From the cell containing the given text, extract its center point as (x, y) coordinate. 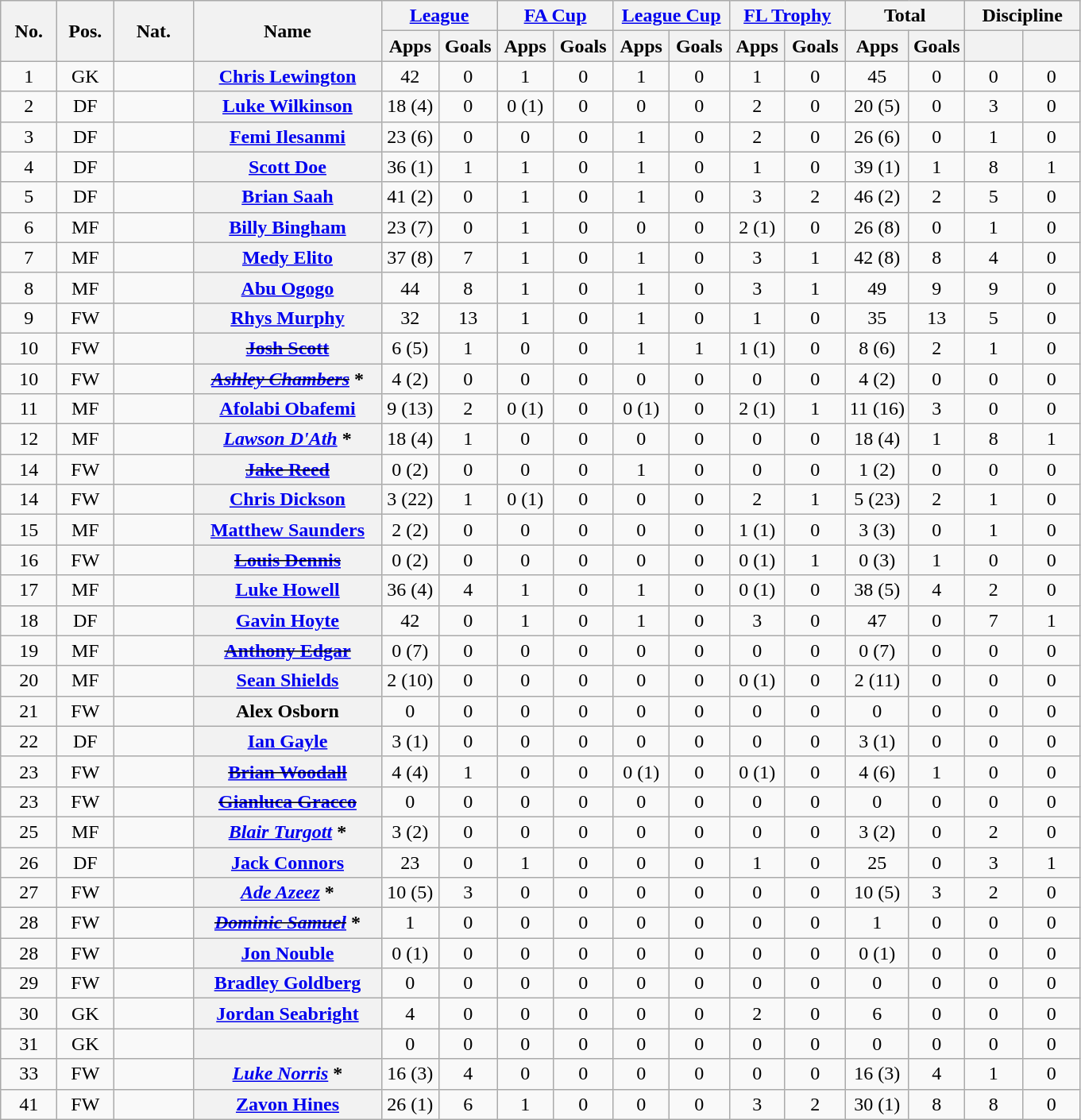
Louis Dennis (288, 560)
32 (410, 318)
26 (8) (877, 227)
4 (4) (410, 771)
30 (1) (877, 1104)
FA Cup (555, 16)
5 (23) (877, 500)
Brian Woodall (288, 771)
26 (1) (410, 1104)
Rhys Murphy (288, 318)
44 (410, 288)
Luke Wilkinson (288, 106)
42 (8) (877, 257)
26 (29, 862)
Bradley Goldberg (288, 983)
Luke Howell (288, 590)
2 (11) (877, 681)
41 (29, 1104)
Ian Gayle (288, 741)
Scott Doe (288, 167)
39 (1) (877, 167)
17 (29, 590)
23 (7) (410, 227)
22 (29, 741)
11 (16) (877, 409)
36 (1) (410, 167)
Alex Osborn (288, 711)
3 (22) (410, 500)
15 (29, 530)
36 (4) (410, 590)
Gianluca Gracco (288, 801)
Luke Norris * (288, 1074)
1 (2) (877, 469)
31 (29, 1044)
23 (6) (410, 137)
Discipline (1022, 16)
33 (29, 1074)
Name (288, 31)
No. (29, 31)
Ade Azeez * (288, 893)
Ashley Chambers * (288, 379)
Jake Reed (288, 469)
League Cup (671, 16)
2 (10) (410, 681)
Brian Saah (288, 197)
11 (29, 409)
Nat. (154, 31)
Medy Elito (288, 257)
4 (6) (877, 771)
35 (877, 318)
FL Trophy (787, 16)
Pos. (86, 31)
41 (2) (410, 197)
Jon Nouble (288, 953)
Billy Bingham (288, 227)
6 (5) (410, 348)
Sean Shields (288, 681)
12 (29, 439)
3 (3) (877, 530)
20 (29, 681)
League (439, 16)
Femi Ilesanmi (288, 137)
19 (29, 651)
Matthew Saunders (288, 530)
38 (5) (877, 590)
26 (6) (877, 137)
37 (8) (410, 257)
Blair Turgott * (288, 832)
Lawson D'Ath * (288, 439)
30 (29, 1014)
45 (877, 76)
9 (13) (410, 409)
Anthony Edgar (288, 651)
27 (29, 893)
21 (29, 711)
Josh Scott (288, 348)
18 (29, 620)
29 (29, 983)
Zavon Hines (288, 1104)
47 (877, 620)
Total (905, 16)
16 (29, 560)
46 (2) (877, 197)
Abu Ogogo (288, 288)
49 (877, 288)
Jack Connors (288, 862)
Chris Lewington (288, 76)
0 (3) (877, 560)
20 (5) (877, 106)
Gavin Hoyte (288, 620)
Jordan Seabright (288, 1014)
8 (6) (877, 348)
2 (2) (410, 530)
Afolabi Obafemi (288, 409)
Chris Dickson (288, 500)
Dominic Samuel * (288, 923)
